Determine the (X, Y) coordinate at the center of the cell enclosing the given text.  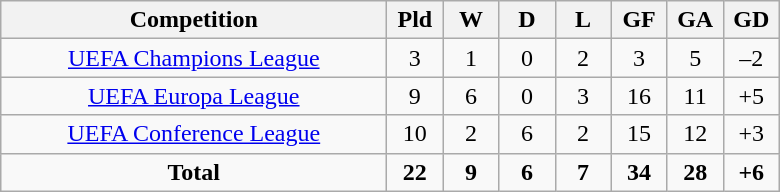
16 (639, 96)
L (583, 20)
+3 (751, 134)
UEFA Champions League (194, 58)
UEFA Conference League (194, 134)
Pld (415, 20)
5 (695, 58)
+6 (751, 172)
11 (695, 96)
12 (695, 134)
+5 (751, 96)
34 (639, 172)
22 (415, 172)
GD (751, 20)
7 (583, 172)
15 (639, 134)
1 (471, 58)
D (527, 20)
–2 (751, 58)
UEFA Europa League (194, 96)
W (471, 20)
28 (695, 172)
Total (194, 172)
10 (415, 134)
GF (639, 20)
GA (695, 20)
Competition (194, 20)
